Find where the given text appears and provide that cell's center as (x, y) coordinate. 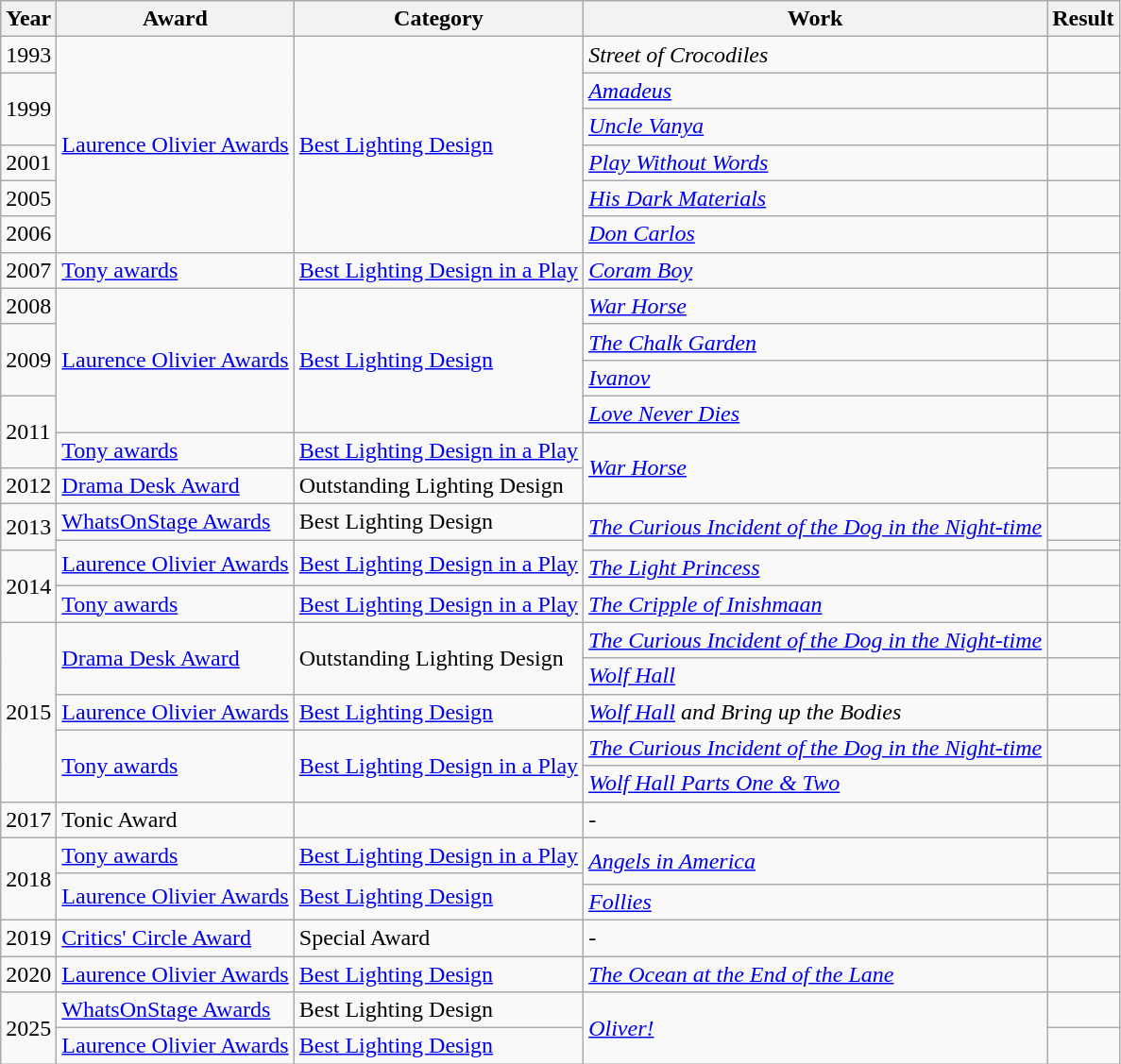
Don Carlos (816, 234)
2017 (28, 819)
Critics' Circle Award (176, 937)
2014 (28, 586)
2005 (28, 198)
Angels in America (816, 861)
2019 (28, 937)
Wolf Hall and Bring up the Bodies (816, 712)
2006 (28, 234)
His Dark Materials (816, 198)
The Light Princess (816, 568)
Wolf Hall Parts One & Two (816, 784)
Special Award (438, 937)
2025 (28, 1028)
Play Without Words (816, 162)
2013 (28, 527)
Ivanov (816, 378)
Oliver! (816, 1028)
2001 (28, 162)
Follies (816, 902)
Coram Boy (816, 270)
Amadeus (816, 91)
The Ocean at the End of the Lane (816, 973)
Award (176, 19)
Uncle Vanya (816, 127)
1993 (28, 55)
2020 (28, 973)
Wolf Hall (816, 676)
Tonic Award (176, 819)
The Chalk Garden (816, 342)
Result (1083, 19)
Street of Crocodiles (816, 55)
2015 (28, 712)
2011 (28, 431)
Year (28, 19)
Love Never Dies (816, 414)
2009 (28, 360)
2007 (28, 270)
Work (816, 19)
The Cripple of Inishmaan (816, 604)
2018 (28, 878)
Category (438, 19)
1999 (28, 109)
2008 (28, 306)
2012 (28, 486)
